Detect which cell encompasses the target text, then output its (X, Y) center coordinate. 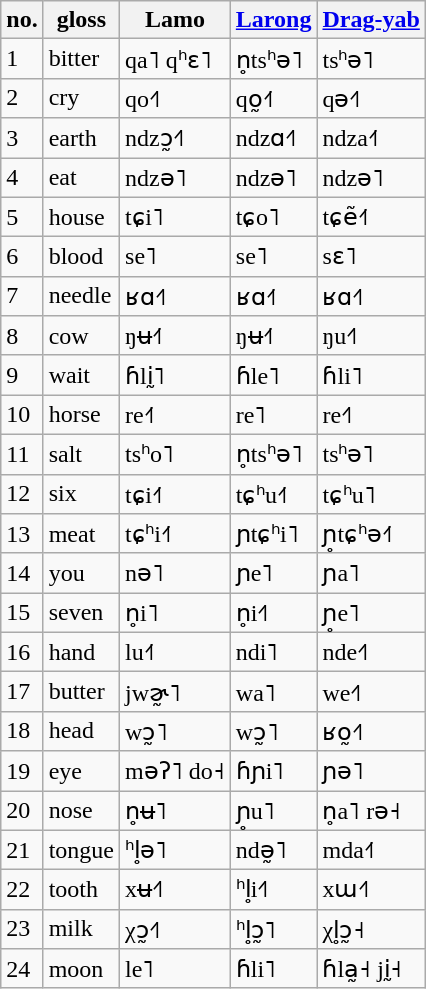
head (81, 731)
12 (22, 494)
tɕʰi˧˥ (176, 534)
you (81, 573)
ndzɔ̰˧˥ (176, 138)
10 (22, 415)
blood (81, 257)
sɛ˥ (371, 257)
n̥i˥ (176, 613)
8 (22, 336)
needle (81, 296)
11 (22, 454)
ɦɲi˥ (274, 771)
4 (22, 178)
hand (81, 652)
20 (22, 810)
wa˥ (274, 692)
tɕʰu˧˥ (274, 494)
ɲtɕʰi˥ (274, 534)
bitter (81, 59)
cry (81, 98)
ʰl̥ə˥ (176, 850)
ɦla̰˧ jḭ˧ (371, 969)
3 (22, 138)
13 (22, 534)
məʔ˥ do˧ (176, 771)
2 (22, 98)
cow (81, 336)
15 (22, 613)
xʉ˧˥ (176, 890)
tɕʰu˥ (371, 494)
Larong (274, 20)
ɦle˥ (274, 375)
6 (22, 257)
jwɚ̰˥ (176, 692)
earth (81, 138)
ɦlḭ˥ (176, 375)
ʰl̥i˧˥ (274, 890)
qo̰˧˥ (274, 98)
ŋu˧˥ (371, 336)
tɕi˥ (176, 217)
tsʰo˥ (176, 454)
7 (22, 296)
14 (22, 573)
moon (81, 969)
18 (22, 731)
re˥ (274, 415)
ʁo̰˧˥ (371, 731)
wait (81, 375)
23 (22, 929)
qa˥ qʰɛ˥ (176, 59)
22 (22, 890)
gloss (81, 20)
ndi˥ (274, 652)
ɲ̥e˥ (371, 613)
seven (81, 613)
n̥i˧˥ (274, 613)
Lamo (176, 20)
eye (81, 771)
n̥a˥ rə˧ (371, 810)
Drag-yab (371, 20)
1 (22, 59)
24 (22, 969)
χɔ̰˧˥ (176, 929)
tɕi˧˥ (176, 494)
qə˧˥ (371, 98)
xɯ˧˥ (371, 890)
lu˧˥ (176, 652)
milk (81, 929)
ʰl̥ɔ̰˥ (274, 929)
eat (81, 178)
16 (22, 652)
qo˧˥ (176, 98)
ndza˧˥ (371, 138)
21 (22, 850)
mda˧˥ (371, 850)
six (81, 494)
tooth (81, 890)
ɲ̥tɕʰə˧˥ (371, 534)
9 (22, 375)
nose (81, 810)
χl̥ɔ̰˧ (371, 929)
ɲe˥ (274, 573)
ɲ̥u˥ (274, 810)
meat (81, 534)
ɲa˥ (371, 573)
house (81, 217)
ndzɑ˧˥ (274, 138)
ndə̰˥ (274, 850)
19 (22, 771)
horse (81, 415)
nə˥ (176, 573)
17 (22, 692)
butter (81, 692)
tongue (81, 850)
we˧˥ (371, 692)
n̥ʉ˥ (176, 810)
tɕẽ˧˥ (371, 217)
5 (22, 217)
tɕo˥ (274, 217)
ɲə˥ (371, 771)
salt (81, 454)
nde˧˥ (371, 652)
le˥ (176, 969)
no. (22, 20)
